Output the [x, y] coordinate of the center of the cell containing the given text.  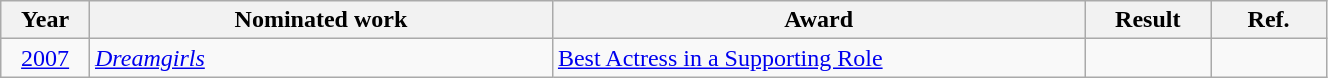
Ref. [1269, 20]
2007 [46, 58]
Year [46, 20]
Result [1148, 20]
Nominated work [320, 20]
Award [818, 20]
Best Actress in a Supporting Role [818, 58]
Dreamgirls [320, 58]
